For the text-containing cell, return its midpoint in (X, Y) coordinate format. 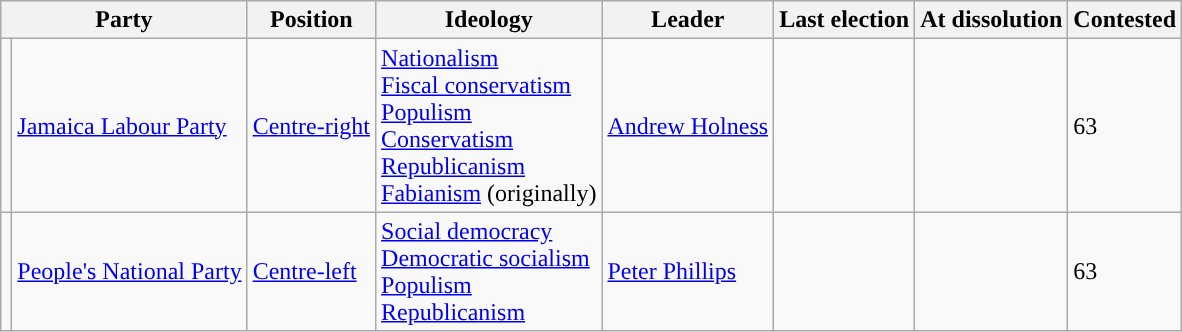
Jamaica Labour Party (130, 126)
Ideology (489, 20)
Last election (844, 20)
Centre-right (311, 126)
Andrew Holness (688, 126)
Social democracyDemocratic socialismPopulismRepublicanism (489, 272)
Position (311, 20)
NationalismFiscal conservatismPopulismConservatismRepublicanismFabianism (originally) (489, 126)
Contested (1125, 20)
Party (124, 20)
Leader (688, 20)
People's National Party (130, 272)
Peter Phillips (688, 272)
Centre-left (311, 272)
At dissolution (992, 20)
